Output the (x, y) coordinate of the center of the cell containing the given text.  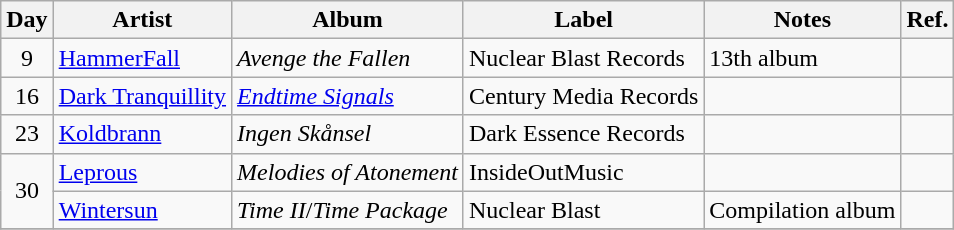
Ingen Skånsel (348, 134)
Koldbrann (142, 134)
Melodies of Atonement (348, 172)
Dark Essence Records (583, 134)
Ref. (928, 20)
30 (27, 191)
Avenge the Fallen (348, 58)
13th album (802, 58)
Wintersun (142, 210)
16 (27, 96)
Century Media Records (583, 96)
9 (27, 58)
InsideOutMusic (583, 172)
Artist (142, 20)
Notes (802, 20)
Dark Tranquillity (142, 96)
Leprous (142, 172)
Nuclear Blast Records (583, 58)
HammerFall (142, 58)
23 (27, 134)
Compilation album (802, 210)
Time II/Time Package (348, 210)
Nuclear Blast (583, 210)
Label (583, 20)
Album (348, 20)
Endtime Signals (348, 96)
Day (27, 20)
